From the cell containing the given text, extract its center point as (x, y) coordinate. 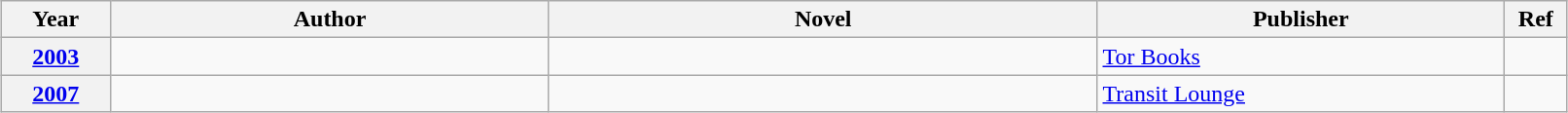
Transit Lounge (1301, 94)
Author (331, 19)
Ref (1536, 19)
Tor Books (1301, 56)
2007 (56, 94)
2003 (56, 56)
Novel (823, 19)
Year (56, 19)
Publisher (1301, 19)
